Detect which cell encompasses the target text, then output its (X, Y) center coordinate. 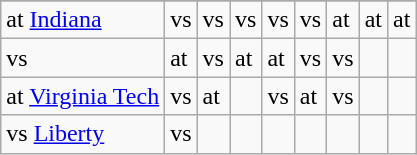
at Indiana (83, 20)
vs Liberty (83, 134)
at Virginia Tech (83, 96)
